Determine the [x, y] coordinate at the center of the cell enclosing the given text.  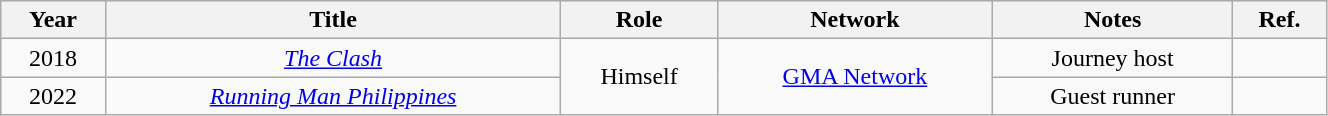
2022 [53, 96]
Role [639, 20]
Himself [639, 77]
Year [53, 20]
GMA Network [854, 77]
2018 [53, 58]
Title [333, 20]
Journey host [1113, 58]
The Clash [333, 58]
Guest runner [1113, 96]
Network [854, 20]
Running Man Philippines [333, 96]
Ref. [1280, 20]
Notes [1113, 20]
